Detect which cell encompasses the target text, then output its (X, Y) center coordinate. 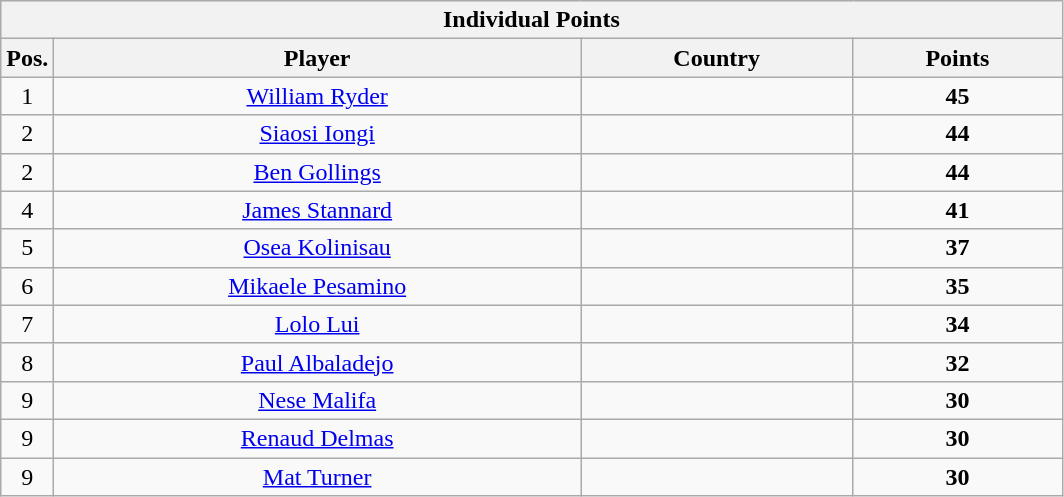
Player (318, 58)
William Ryder (318, 96)
Mat Turner (318, 477)
Osea Kolinisau (318, 248)
35 (958, 286)
41 (958, 210)
1 (28, 96)
Country (716, 58)
Renaud Delmas (318, 438)
7 (28, 324)
James Stannard (318, 210)
Nese Malifa (318, 400)
Points (958, 58)
Individual Points (532, 20)
Siaosi Iongi (318, 134)
37 (958, 248)
4 (28, 210)
Mikaele Pesamino (318, 286)
Ben Gollings (318, 172)
Lolo Lui (318, 324)
5 (28, 248)
Pos. (28, 58)
6 (28, 286)
32 (958, 362)
34 (958, 324)
8 (28, 362)
Paul Albaladejo (318, 362)
45 (958, 96)
